From the cell containing the given text, extract its center point as [X, Y] coordinate. 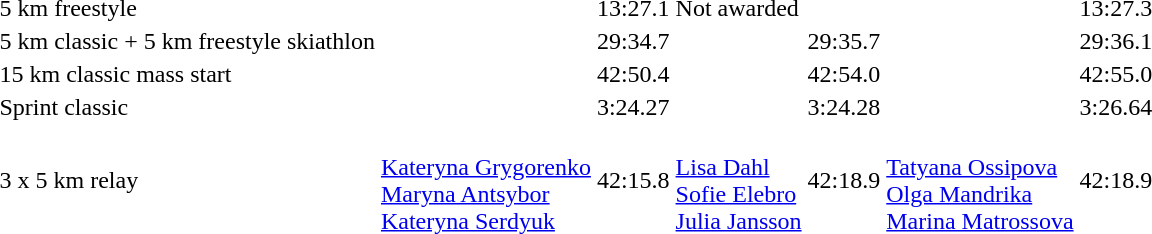
3:24.27 [633, 107]
29:34.7 [633, 41]
29:35.7 [844, 41]
42:54.0 [844, 74]
3:24.28 [844, 107]
42:50.4 [633, 74]
